Output the (x, y) coordinate of the center of the cell containing the given text.  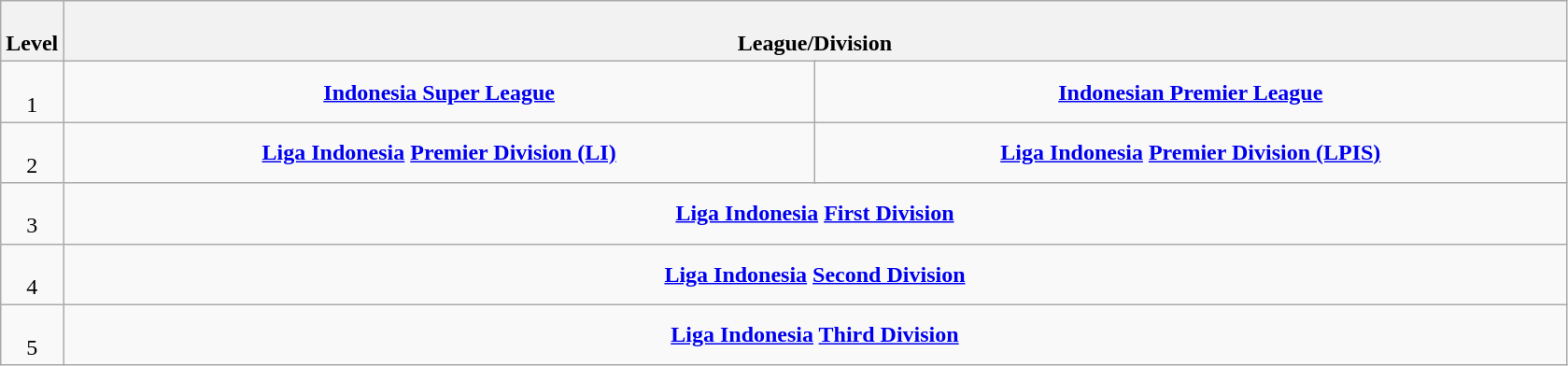
League/Division (814, 32)
1 (32, 91)
3 (32, 213)
5 (32, 334)
Liga Indonesia First Division (814, 213)
2 (32, 153)
Liga Indonesia Premier Division (LPIS) (1190, 153)
Liga Indonesia Second Division (814, 274)
Level (32, 32)
4 (32, 274)
Liga Indonesia Premier Division (LI) (439, 153)
Liga Indonesia Third Division (814, 334)
Indonesia Super League (439, 91)
Indonesian Premier League (1190, 91)
